Provide the [X, Y] coordinate of the cell's center where the given text is located.  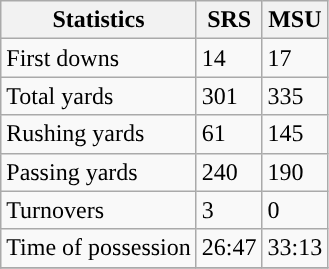
Time of possession [99, 248]
Rushing yards [99, 134]
335 [295, 96]
33:13 [295, 248]
SRS [229, 20]
3 [229, 210]
Total yards [99, 96]
17 [295, 58]
Statistics [99, 20]
26:47 [229, 248]
0 [295, 210]
First downs [99, 58]
14 [229, 58]
Passing yards [99, 172]
61 [229, 134]
Turnovers [99, 210]
190 [295, 172]
301 [229, 96]
145 [295, 134]
MSU [295, 20]
240 [229, 172]
